Output the [X, Y] coordinate of the center of the cell containing the given text.  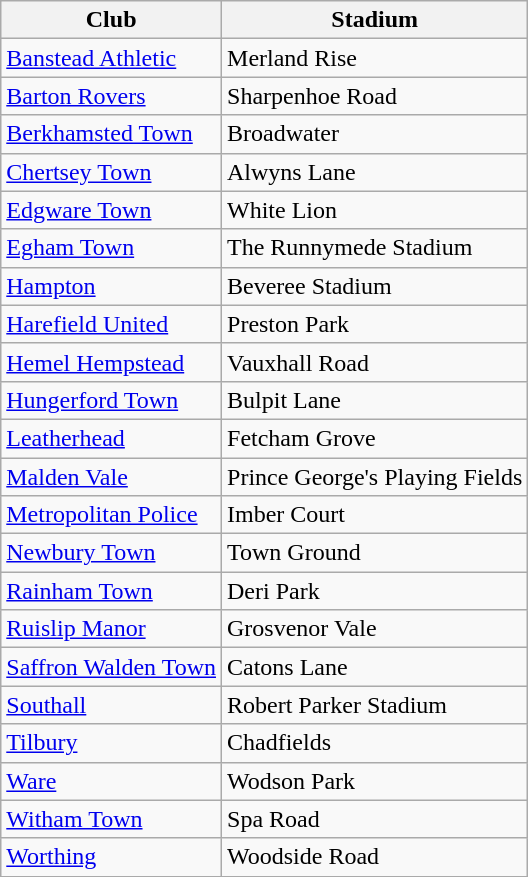
Imber Court [375, 515]
White Lion [375, 210]
Tilbury [112, 743]
Woodside Road [375, 857]
Deri Park [375, 591]
Ruislip Manor [112, 629]
Malden Vale [112, 477]
Southall [112, 705]
Club [112, 20]
Grosvenor Vale [375, 629]
Merland Rise [375, 58]
Sharpenhoe Road [375, 96]
Metropolitan Police [112, 515]
Catons Lane [375, 667]
Hungerford Town [112, 400]
Chertsey Town [112, 172]
Broadwater [375, 134]
Stadium [375, 20]
Barton Rovers [112, 96]
Town Ground [375, 553]
Fetcham Grove [375, 438]
Edgware Town [112, 210]
The Runnymede Stadium [375, 248]
Worthing [112, 857]
Rainham Town [112, 591]
Hampton [112, 286]
Hemel Hempstead [112, 362]
Berkhamsted Town [112, 134]
Witham Town [112, 819]
Chadfields [375, 743]
Bulpit Lane [375, 400]
Leatherhead [112, 438]
Banstead Athletic [112, 58]
Wodson Park [375, 781]
Egham Town [112, 248]
Harefield United [112, 324]
Beveree Stadium [375, 286]
Vauxhall Road [375, 362]
Alwyns Lane [375, 172]
Saffron Walden Town [112, 667]
Spa Road [375, 819]
Robert Parker Stadium [375, 705]
Ware [112, 781]
Prince George's Playing Fields [375, 477]
Newbury Town [112, 553]
Preston Park [375, 324]
